Provide the [x, y] coordinate of the cell's center where the given text is located.  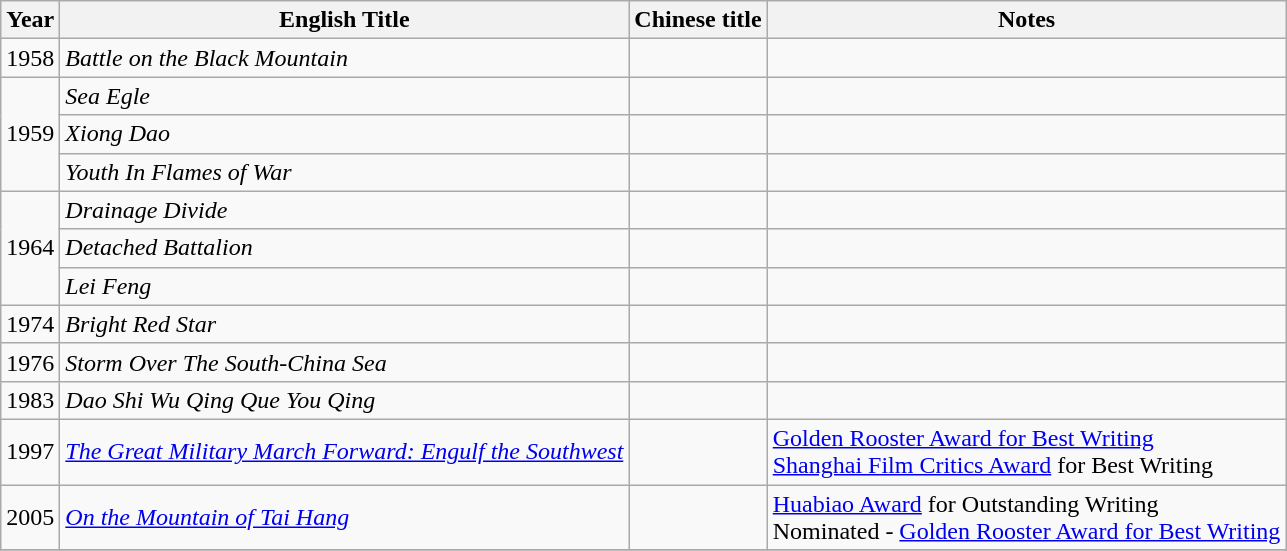
1983 [30, 400]
Year [30, 20]
Notes [1026, 20]
1976 [30, 362]
1959 [30, 134]
1997 [30, 452]
The Great Military March Forward: Engulf the Southwest [344, 452]
Xiong Dao [344, 134]
Youth In Flames of War [344, 172]
1974 [30, 324]
1958 [30, 58]
Lei Feng [344, 286]
Bright Red Star [344, 324]
Battle on the Black Mountain [344, 58]
Detached Battalion [344, 248]
On the Mountain of Tai Hang [344, 516]
Huabiao Award for Outstanding WritingNominated - Golden Rooster Award for Best Writing [1026, 516]
Dao Shi Wu Qing Que You Qing [344, 400]
1964 [30, 248]
Chinese title [698, 20]
Drainage Divide [344, 210]
Storm Over The South-China Sea [344, 362]
Golden Rooster Award for Best WritingShanghai Film Critics Award for Best Writing [1026, 452]
Sea Egle [344, 96]
English Title [344, 20]
2005 [30, 516]
